Detect which cell encompasses the target text, then output its (x, y) center coordinate. 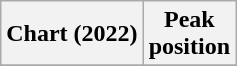
Chart (2022) (72, 34)
Peakposition (189, 34)
